Extract the [x, y] coordinate from the center of the cell holding the provided text.  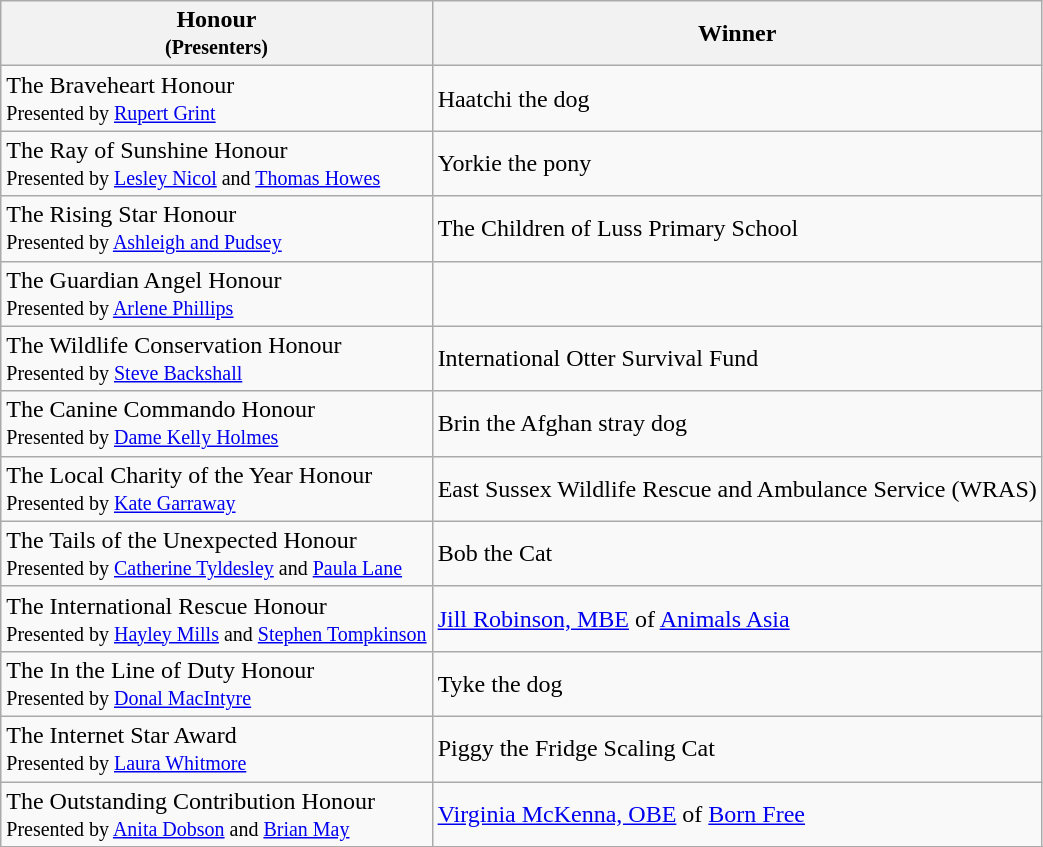
The Wildlife Conservation HonourPresented by Steve Backshall [216, 358]
The Internet Star AwardPresented by Laura Whitmore [216, 748]
Winner [737, 34]
The Local Charity of the Year HonourPresented by Kate Garraway [216, 488]
The Rising Star HonourPresented by Ashleigh and Pudsey [216, 228]
The Canine Commando HonourPresented by Dame Kelly Holmes [216, 424]
Haatchi the dog [737, 98]
The Outstanding Contribution HonourPresented by Anita Dobson and Brian May [216, 814]
The Guardian Angel HonourPresented by Arlene Phillips [216, 294]
Jill Robinson, MBE of Animals Asia [737, 618]
The Tails of the Unexpected HonourPresented by Catherine Tyldesley and Paula Lane [216, 554]
Bob the Cat [737, 554]
Tyke the dog [737, 684]
The In the Line of Duty HonourPresented by Donal MacIntyre [216, 684]
Piggy the Fridge Scaling Cat [737, 748]
Yorkie the pony [737, 164]
The Children of Luss Primary School [737, 228]
International Otter Survival Fund [737, 358]
The Ray of Sunshine HonourPresented by Lesley Nicol and Thomas Howes [216, 164]
Honour(Presenters) [216, 34]
The International Rescue HonourPresented by Hayley Mills and Stephen Tompkinson [216, 618]
East Sussex Wildlife Rescue and Ambulance Service (WRAS) [737, 488]
The Braveheart HonourPresented by Rupert Grint [216, 98]
Virginia McKenna, OBE of Born Free [737, 814]
Brin the Afghan stray dog [737, 424]
